Return [x, y] of the center of cell containing provided text 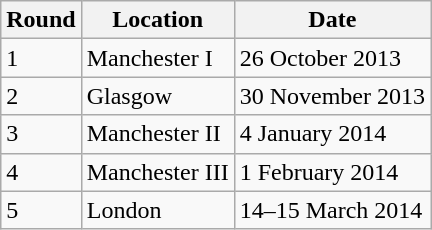
26 October 2013 [332, 58]
Manchester III [158, 172]
4 January 2014 [332, 134]
14–15 March 2014 [332, 210]
1 February 2014 [332, 172]
5 [41, 210]
Location [158, 20]
1 [41, 58]
Round [41, 20]
London [158, 210]
Manchester II [158, 134]
4 [41, 172]
2 [41, 96]
Glasgow [158, 96]
30 November 2013 [332, 96]
Manchester I [158, 58]
Date [332, 20]
3 [41, 134]
